Return the (X, Y) coordinate for the center point of the cell that contains the specified text.  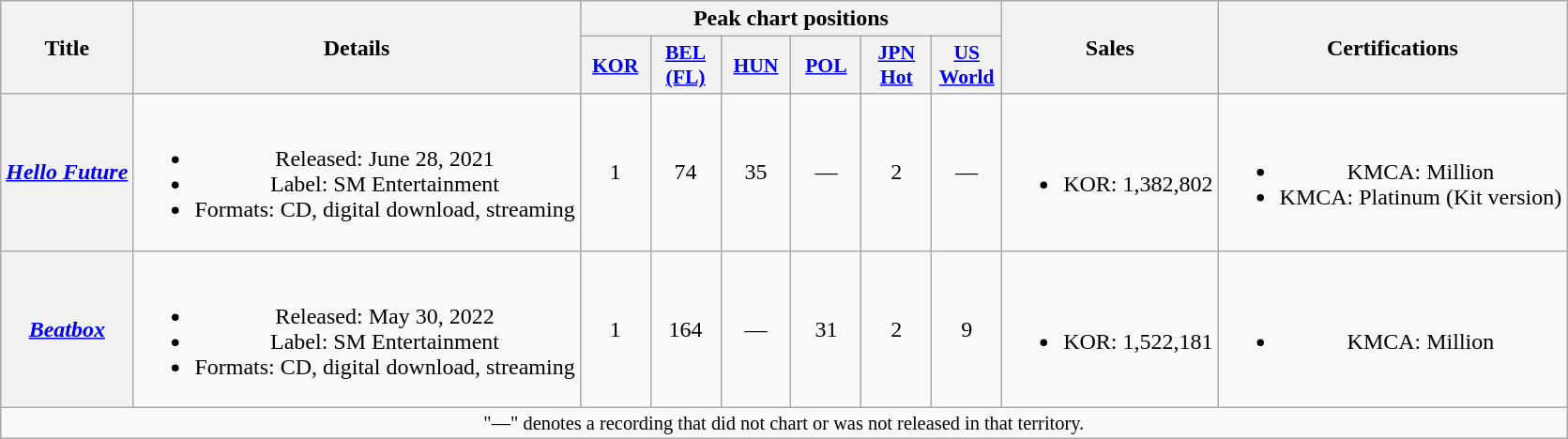
JPNHot (897, 66)
35 (756, 173)
Hello Future (68, 173)
74 (685, 173)
KMCA: Million (1393, 328)
KOR: 1,382,802 (1110, 173)
Peak chart positions (790, 19)
HUN (756, 66)
KOR: 1,522,181 (1110, 328)
164 (685, 328)
Released: May 30, 2022Label: SM EntertainmentFormats: CD, digital download, streaming (357, 328)
USWorld (967, 66)
Details (357, 47)
Sales (1110, 47)
Released: June 28, 2021Label: SM EntertainmentFormats: CD, digital download, streaming (357, 173)
Beatbox (68, 328)
Title (68, 47)
KMCA: MillionKMCA: Platinum (Kit version) (1393, 173)
BEL(FL) (685, 66)
KOR (616, 66)
31 (826, 328)
"—" denotes a recording that did not chart or was not released in that territory. (784, 423)
Certifications (1393, 47)
9 (967, 328)
POL (826, 66)
